Return (X, Y) of the center of cell containing provided text 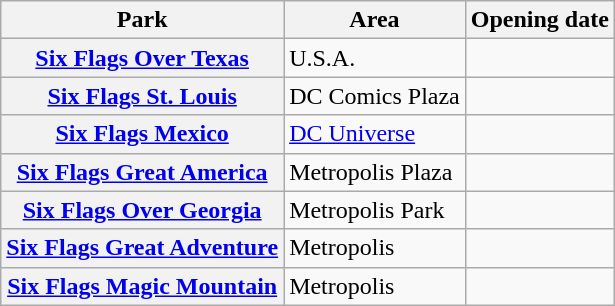
Six Flags Great America (142, 172)
Opening date (540, 20)
Six Flags Over Georgia (142, 210)
Metropolis Park (375, 210)
Six Flags Great Adventure (142, 248)
Six Flags St. Louis (142, 96)
Six Flags Mexico (142, 134)
Metropolis Plaza (375, 172)
U.S.A. (375, 58)
DC Comics Plaza (375, 96)
Six Flags Magic Mountain (142, 286)
DC Universe (375, 134)
Six Flags Over Texas (142, 58)
Park (142, 20)
Area (375, 20)
